Find where the given text appears and provide that cell's center as (x, y) coordinate. 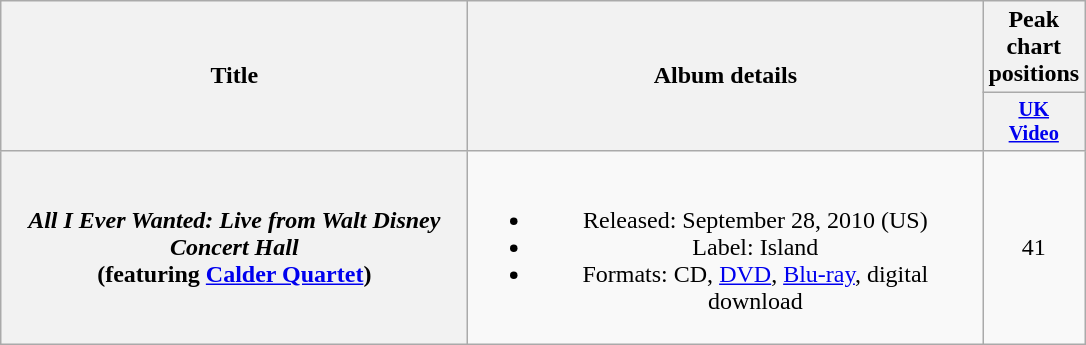
All I Ever Wanted: Live from Walt Disney Concert Hall(featuring Calder Quartet) (234, 247)
Released: September 28, 2010 (US)Label: IslandFormats: CD, DVD, Blu-ray, digital download (726, 247)
41 (1034, 247)
Title (234, 76)
UKVideo (1034, 122)
Album details (726, 76)
Peak chart positions (1034, 47)
